For the text-containing cell, return its midpoint in (x, y) coordinate format. 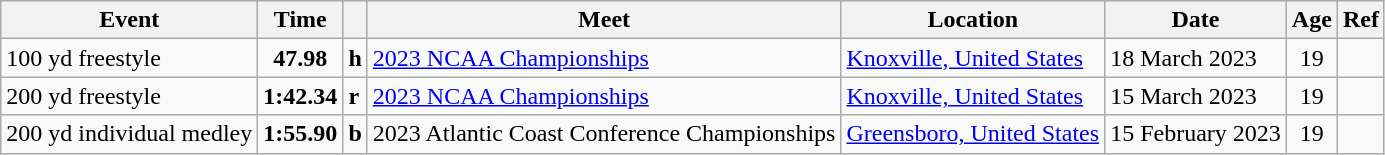
47.98 (300, 58)
r (355, 96)
Greensboro, United States (973, 134)
1:42.34 (300, 96)
Date (1196, 20)
1:55.90 (300, 134)
Event (130, 20)
15 February 2023 (1196, 134)
2023 Atlantic Coast Conference Championships (604, 134)
100 yd freestyle (130, 58)
h (355, 58)
200 yd individual medley (130, 134)
Ref (1360, 20)
Location (973, 20)
15 March 2023 (1196, 96)
200 yd freestyle (130, 96)
Meet (604, 20)
Age (1312, 20)
b (355, 134)
18 March 2023 (1196, 58)
Time (300, 20)
